Return the [X, Y] coordinate for the center point of the cell that contains the specified text.  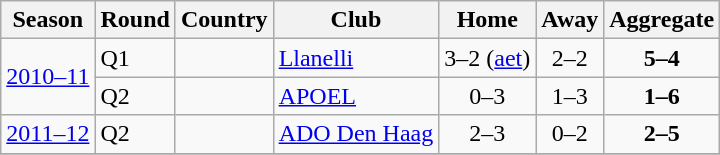
2–3 [488, 134]
Season [48, 20]
2011–12 [48, 134]
2–2 [570, 58]
Aggregate [662, 20]
Country [224, 20]
3–2 (aet) [488, 58]
0–3 [488, 96]
0–2 [570, 134]
ADO Den Haag [356, 134]
Away [570, 20]
Club [356, 20]
1–6 [662, 96]
2010–11 [48, 77]
Home [488, 20]
5–4 [662, 58]
APOEL [356, 96]
Round [135, 20]
Llanelli [356, 58]
2–5 [662, 134]
Q1 [135, 58]
1–3 [570, 96]
